Locate the cell with the specified text and output its [x, y] center coordinate. 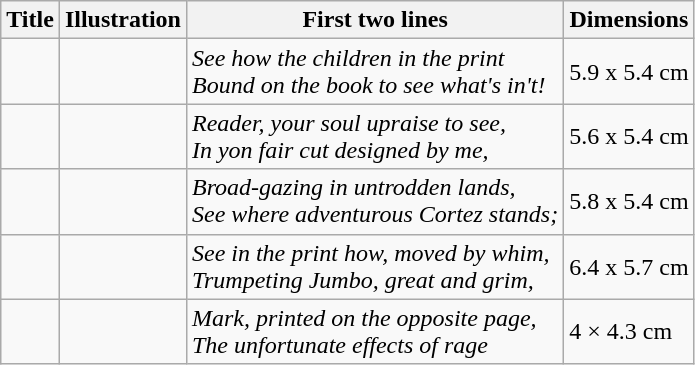
5.8 x 5.4 cm [629, 202]
5.6 x 5.4 cm [629, 136]
Reader, your soul upraise to see,In yon fair cut designed by me, [374, 136]
See in the print how, moved by whim,Trumpeting Jumbo, great and grim, [374, 266]
First two lines [374, 20]
Title [30, 20]
Broad-gazing in untrodden lands,See where adventurous Cortez stands; [374, 202]
6.4 x 5.7 cm [629, 266]
Dimensions [629, 20]
Mark, printed on the opposite page,The unfortunate effects of rage [374, 332]
See how the children in the printBound on the book to see what's in't! [374, 72]
5.9 x 5.4 cm [629, 72]
Illustration [122, 20]
4 × 4.3 cm [629, 332]
